Find where the given text appears and provide that cell's center as (X, Y) coordinate. 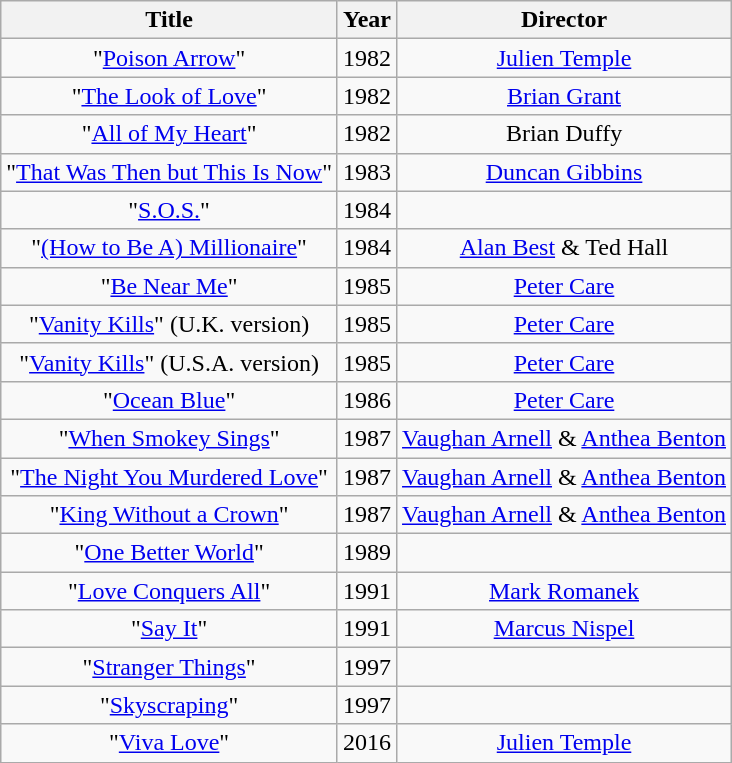
Marcus Nispel (564, 629)
"When Smokey Sings" (170, 438)
Duncan Gibbins (564, 172)
Brian Grant (564, 96)
"One Better World" (170, 553)
"Skyscraping" (170, 705)
Director (564, 20)
"That Was Then but This Is Now" (170, 172)
"All of My Heart" (170, 134)
"The Night You Murdered Love" (170, 477)
2016 (366, 743)
"Ocean Blue" (170, 400)
"Be Near Me" (170, 286)
"Love Conquers All" (170, 591)
Title (170, 20)
"Say It" (170, 629)
Mark Romanek (564, 591)
"Viva Love" (170, 743)
"King Without a Crown" (170, 515)
1983 (366, 172)
"The Look of Love" (170, 96)
"Vanity Kills" (U.S.A. version) (170, 362)
"Stranger Things" (170, 667)
"Vanity Kills" (U.K. version) (170, 324)
Alan Best & Ted Hall (564, 248)
"Poison Arrow" (170, 58)
"S.O.S." (170, 210)
Year (366, 20)
Brian Duffy (564, 134)
1986 (366, 400)
1989 (366, 553)
"(How to Be A) Millionaire" (170, 248)
